Pinpoint the cell where the given text exists, returning its [X, Y] midpoint coordinate. 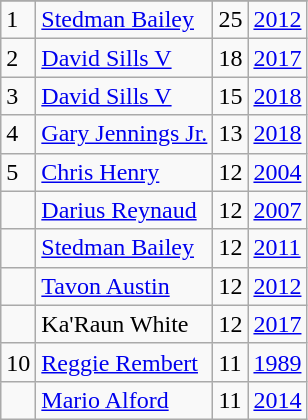
Mario Alford [124, 400]
3 [18, 96]
Tavon Austin [124, 286]
10 [18, 362]
15 [230, 96]
2 [18, 58]
1989 [278, 362]
18 [230, 58]
1 [18, 20]
2004 [278, 172]
2007 [278, 210]
Chris Henry [124, 172]
5 [18, 172]
25 [230, 20]
4 [18, 134]
13 [230, 134]
Ka'Raun White [124, 324]
Gary Jennings Jr. [124, 134]
2014 [278, 400]
2011 [278, 248]
Reggie Rembert [124, 362]
Darius Reynaud [124, 210]
